Extract the (x, y) coordinate from the center of the cell holding the provided text.  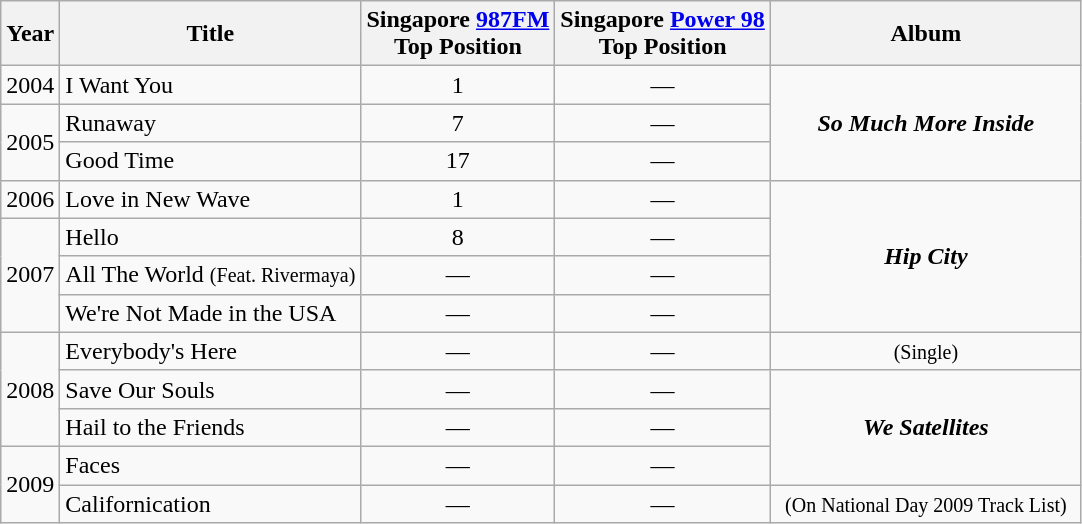
(On National Day 2009 Track List) (926, 503)
Good Time (210, 161)
Californication (210, 503)
(Single) (926, 351)
Hello (210, 237)
Hip City (926, 256)
Save Our Souls (210, 389)
2005 (30, 142)
So Much More Inside (926, 123)
Love in New Wave (210, 199)
7 (458, 123)
8 (458, 237)
2007 (30, 275)
All The World (Feat. Rivermaya) (210, 275)
2004 (30, 85)
2006 (30, 199)
Year (30, 34)
Everybody's Here (210, 351)
We Satellites (926, 427)
We're Not Made in the USA (210, 313)
17 (458, 161)
2009 (30, 484)
Title (210, 34)
Runaway (210, 123)
Album (926, 34)
Faces (210, 465)
Singapore Power 98Top Position (663, 34)
Singapore 987FMTop Position (458, 34)
I Want You (210, 85)
2008 (30, 389)
Hail to the Friends (210, 427)
